Detect which cell encompasses the target text, then output its [x, y] center coordinate. 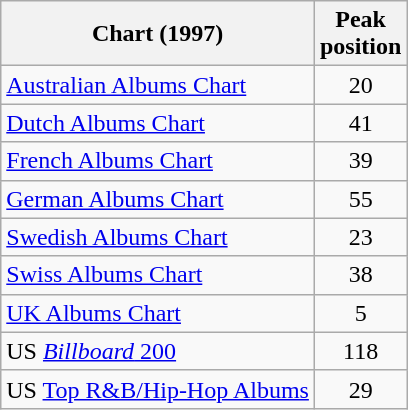
38 [360, 275]
Australian Albums Chart [158, 85]
55 [360, 199]
39 [360, 161]
23 [360, 237]
US Top R&B/Hip-Hop Albums [158, 389]
Swiss Albums Chart [158, 275]
UK Albums Chart [158, 313]
20 [360, 85]
29 [360, 389]
French Albums Chart [158, 161]
Chart (1997) [158, 34]
5 [360, 313]
Swedish Albums Chart [158, 237]
118 [360, 351]
Peakposition [360, 34]
German Albums Chart [158, 199]
Dutch Albums Chart [158, 123]
US Billboard 200 [158, 351]
41 [360, 123]
